Search for the cell housing the specified text and yield its [x, y] center coordinate. 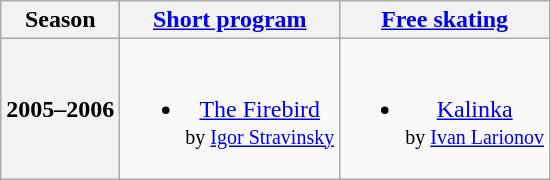
Season [60, 20]
2005–2006 [60, 109]
The Firebird by Igor Stravinsky [230, 109]
Kalinka by Ivan Larionov [445, 109]
Free skating [445, 20]
Short program [230, 20]
